Return (X, Y) of the center of cell containing provided text 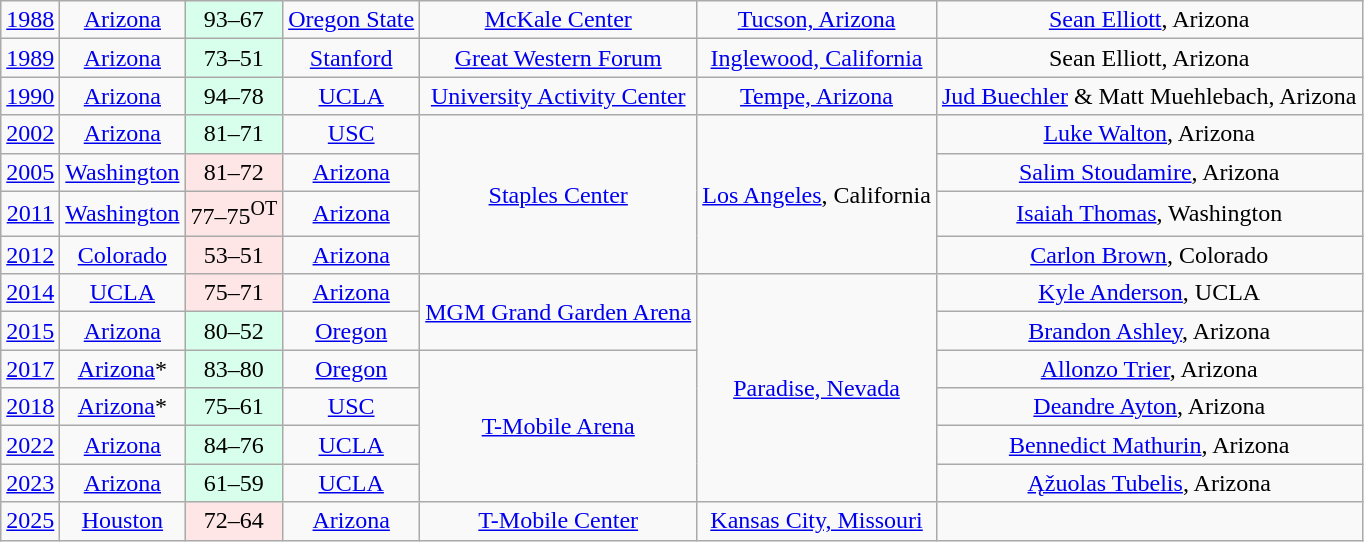
81–72 (234, 172)
72–64 (234, 521)
2025 (30, 521)
Luke Walton, Arizona (1149, 134)
Isaiah Thomas, Washington (1149, 214)
T-Mobile Center (558, 521)
Stanford (352, 58)
1988 (30, 20)
Jud Buechler & Matt Muehlebach, Arizona (1149, 96)
Kansas City, Missouri (817, 521)
Paradise, Nevada (817, 388)
Kyle Anderson, UCLA (1149, 293)
1989 (30, 58)
Ąžuolas Tubelis, Arizona (1149, 483)
Deandre Ayton, Arizona (1149, 407)
75–71 (234, 293)
Colorado (122, 255)
83–80 (234, 369)
94–78 (234, 96)
Staples Center (558, 194)
T-Mobile Arena (558, 426)
Oregon State (352, 20)
2017 (30, 369)
Tempe, Arizona (817, 96)
73–51 (234, 58)
53–51 (234, 255)
Carlon Brown, Colorado (1149, 255)
2012 (30, 255)
MGM Grand Garden Arena (558, 312)
Brandon Ashley, Arizona (1149, 331)
2023 (30, 483)
2005 (30, 172)
Houston (122, 521)
Tucson, Arizona (817, 20)
61–59 (234, 483)
2014 (30, 293)
2002 (30, 134)
2018 (30, 407)
2022 (30, 445)
75–61 (234, 407)
Salim Stoudamire, Arizona (1149, 172)
McKale Center (558, 20)
1990 (30, 96)
Inglewood, California (817, 58)
81–71 (234, 134)
Bennedict Mathurin, Arizona (1149, 445)
Los Angeles, California (817, 194)
University Activity Center (558, 96)
Great Western Forum (558, 58)
80–52 (234, 331)
84–76 (234, 445)
2011 (30, 214)
2015 (30, 331)
Allonzo Trier, Arizona (1149, 369)
93–67 (234, 20)
77–75OT (234, 214)
